Identify which cell holds the provided text, then report its [x, y] central coordinate. 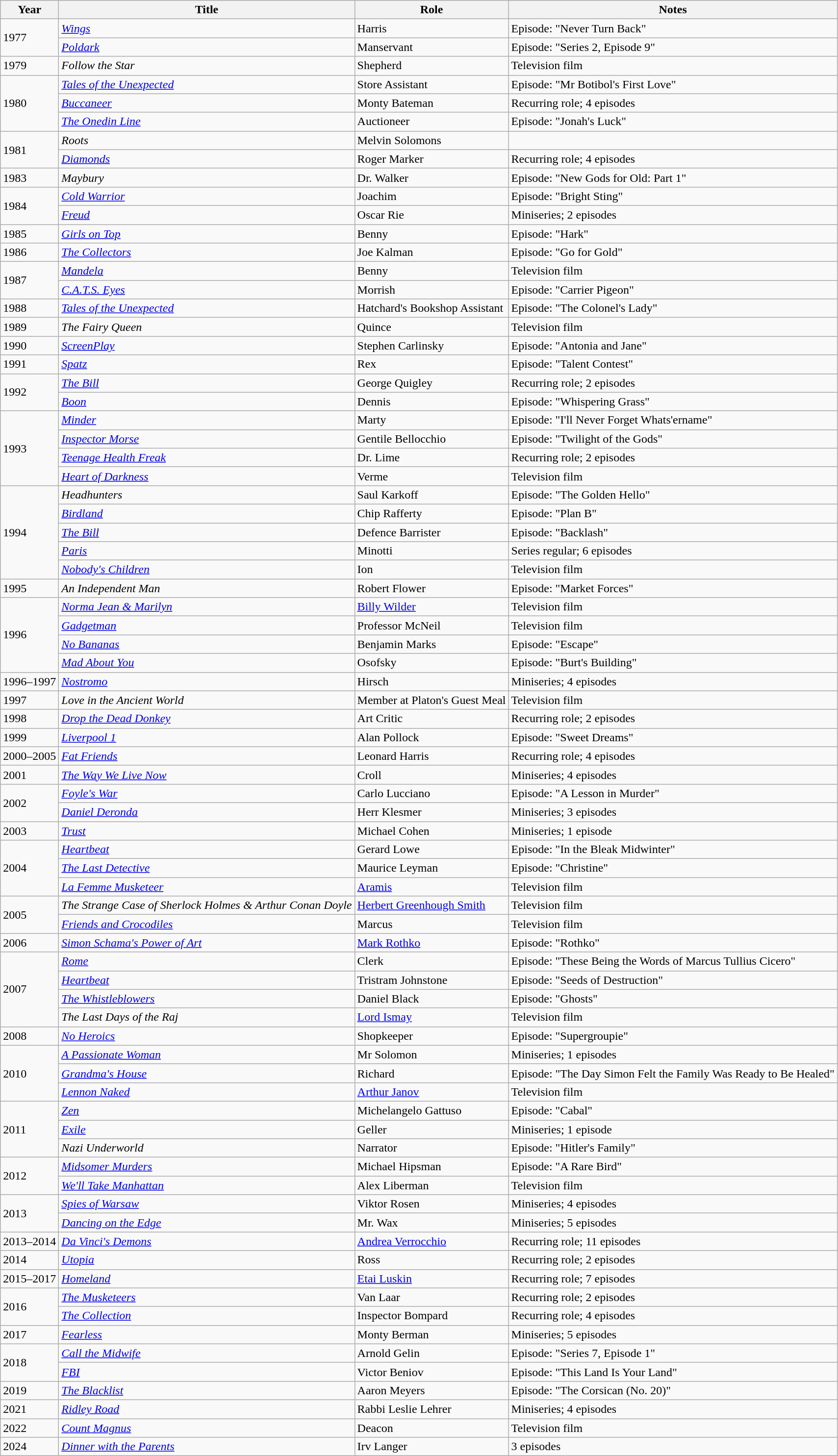
2011 [29, 1129]
1999 [29, 737]
Episode: "Seeds of Destruction" [673, 980]
The Musketeers [207, 1297]
Robert Flower [432, 588]
Rabbi Leslie Lehrer [432, 1409]
Episode: "Hitler's Family" [673, 1148]
1998 [29, 719]
No Bananas [207, 644]
Episode: "The Corsican (No. 20)" [673, 1390]
The Way We Live Now [207, 775]
Episode: "Mr Botibol's First Love" [673, 84]
No Heroics [207, 1036]
Lennon Naked [207, 1092]
Episode: "Backlash" [673, 532]
2019 [29, 1390]
Episode: "Bright Sting" [673, 196]
Episode: "Sweet Dreams" [673, 737]
2024 [29, 1447]
FBI [207, 1372]
Michelangelo Gattuso [432, 1110]
Irv Langer [432, 1447]
1983 [29, 177]
Alan Pollock [432, 737]
Ion [432, 570]
Episode: "A Rare Bird" [673, 1167]
Rex [432, 364]
Episode: "These Being the Words of Marcus Tullius Cicero" [673, 961]
1996–1997 [29, 681]
Dancing on the Edge [207, 1223]
Manservant [432, 47]
Viktor Rosen [432, 1204]
Year [29, 10]
Episode: "In the Bleak Midwinter" [673, 850]
3 episodes [673, 1447]
Marcus [432, 924]
Episode: "Plan B" [673, 513]
Gentile Bellocchio [432, 439]
Herbert Greenhough Smith [432, 905]
2016 [29, 1306]
2013–2014 [29, 1241]
Joe Kalman [432, 252]
Mr. Wax [432, 1223]
2001 [29, 775]
Count Magnus [207, 1428]
Daniel Black [432, 999]
Oscar Rie [432, 215]
Liverpool 1 [207, 737]
Episode: "Market Forces" [673, 588]
Homeland [207, 1279]
An Independent Man [207, 588]
Carlo Lucciano [432, 793]
Dinner with the Parents [207, 1447]
Hirsch [432, 681]
Arthur Janov [432, 1092]
1993 [29, 448]
Aaron Meyers [432, 1390]
1990 [29, 346]
Gadgetman [207, 626]
2008 [29, 1036]
Marty [432, 420]
Roots [207, 140]
Episode: "I'll Never Forget Whats'ername" [673, 420]
2018 [29, 1362]
Daniel Deronda [207, 812]
Michael Cohen [432, 831]
1986 [29, 252]
1985 [29, 234]
Paris [207, 551]
Shepherd [432, 66]
Friends and Crocodiles [207, 924]
Monty Bateman [432, 103]
Notes [673, 10]
Episode: "Twilight of the Gods" [673, 439]
Store Assistant [432, 84]
Arnold Gelin [432, 1353]
Episode: "Cabal" [673, 1110]
Episode: "Supergroupie" [673, 1036]
Episode: "Burt's Building" [673, 663]
Da Vinci's Demons [207, 1241]
Heart of Darkness [207, 476]
Fat Friends [207, 756]
Verme [432, 476]
Dr. Lime [432, 457]
Freud [207, 215]
Joachim [432, 196]
1989 [29, 327]
Cold Warrior [207, 196]
The Collection [207, 1316]
ScreenPlay [207, 346]
Maurice Leyman [432, 868]
1997 [29, 700]
Episode: "This Land Is Your Land" [673, 1372]
Michael Hipsman [432, 1167]
Narrator [432, 1148]
2017 [29, 1334]
Richard [432, 1073]
2010 [29, 1073]
2005 [29, 915]
Dr. Walker [432, 177]
Episode: "Antonia and Jane" [673, 346]
Melvin Solomons [432, 140]
1979 [29, 66]
Simon Schama's Power of Art [207, 943]
Midsomer Murders [207, 1167]
2021 [29, 1409]
Aramis [432, 887]
Nostromo [207, 681]
Lord Ismay [432, 1017]
Title [207, 10]
Zen [207, 1110]
Hatchard's Bookshop Assistant [432, 308]
2004 [29, 868]
Girls on Top [207, 234]
Poldark [207, 47]
Episode: "Rothko" [673, 943]
1980 [29, 103]
Buccaneer [207, 103]
Miniseries; 2 episodes [673, 215]
Recurring role; 7 episodes [673, 1279]
Andrea Verrocchio [432, 1241]
Mandela [207, 271]
2014 [29, 1260]
Nazi Underworld [207, 1148]
The Whistleblowers [207, 999]
Spies of Warsaw [207, 1204]
2015–2017 [29, 1279]
Episode: "The Golden Hello" [673, 495]
Etai Luskin [432, 1279]
Mark Rothko [432, 943]
Rome [207, 961]
1995 [29, 588]
Episode: "Whispering Grass" [673, 402]
Diamonds [207, 159]
Minder [207, 420]
Love in the Ancient World [207, 700]
Wings [207, 28]
1991 [29, 364]
Gerard Lowe [432, 850]
La Femme Musketeer [207, 887]
Boon [207, 402]
Defence Barrister [432, 532]
Auctioneer [432, 122]
The Fairy Queen [207, 327]
Quince [432, 327]
Follow the Star [207, 66]
Saul Karkoff [432, 495]
Member at Platon's Guest Meal [432, 700]
Spatz [207, 364]
The Strange Case of Sherlock Holmes & Arthur Conan Doyle [207, 905]
Episode: "Go for Gold" [673, 252]
1992 [29, 392]
Roger Marker [432, 159]
Fearless [207, 1334]
Chip Rafferty [432, 513]
2002 [29, 803]
Herr Klesmer [432, 812]
Deacon [432, 1428]
Alex Liberman [432, 1185]
Clerk [432, 961]
Call the Midwife [207, 1353]
Leonard Harris [432, 756]
Professor McNeil [432, 626]
Episode: "The Day Simon Felt the Family Was Ready to Be Healed" [673, 1073]
Trust [207, 831]
2000–2005 [29, 756]
Miniseries; 3 episodes [673, 812]
The Blacklist [207, 1390]
Nobody's Children [207, 570]
Ross [432, 1260]
Shopkeeper [432, 1036]
Episode: "New Gods for Old: Part 1" [673, 177]
Van Laar [432, 1297]
1987 [29, 280]
Episode: "Series 7, Episode 1" [673, 1353]
The Onedin Line [207, 122]
We'll Take Manhattan [207, 1185]
Harris [432, 28]
Mr Solomon [432, 1054]
1981 [29, 150]
Headhunters [207, 495]
1988 [29, 308]
Series regular; 6 episodes [673, 551]
Episode: "Jonah's Luck" [673, 122]
Ridley Road [207, 1409]
Episode: "Hark" [673, 234]
Billy Wilder [432, 607]
Art Critic [432, 719]
Foyle's War [207, 793]
Exile [207, 1129]
Tristram Johnstone [432, 980]
2013 [29, 1213]
Episode: "Carrier Pigeon" [673, 290]
Episode: "A Lesson in Murder" [673, 793]
Role [432, 10]
Utopia [207, 1260]
Drop the Dead Donkey [207, 719]
Norma Jean & Marilyn [207, 607]
Episode: "Escape" [673, 644]
1996 [29, 635]
Benjamin Marks [432, 644]
Recurring role; 11 episodes [673, 1241]
Dennis [432, 402]
Osofsky [432, 663]
Episode: "Never Turn Back" [673, 28]
C.A.T.S. Eyes [207, 290]
The Last Detective [207, 868]
2003 [29, 831]
Mad About You [207, 663]
2022 [29, 1428]
Stephen Carlinsky [432, 346]
Episode: "Ghosts" [673, 999]
2007 [29, 989]
Minotti [432, 551]
George Quigley [432, 383]
The Last Days of the Raj [207, 1017]
Episode: "The Colonel's Lady" [673, 308]
2012 [29, 1176]
Episode: "Series 2, Episode 9" [673, 47]
Maybury [207, 177]
1984 [29, 205]
1977 [29, 38]
Inspector Morse [207, 439]
Monty Berman [432, 1334]
Geller [432, 1129]
Morrish [432, 290]
Episode: "Christine" [673, 868]
2006 [29, 943]
Grandma's House [207, 1073]
The Collectors [207, 252]
Teenage Health Freak [207, 457]
Victor Beniov [432, 1372]
Miniseries; 1 episodes [673, 1054]
Birdland [207, 513]
A Passionate Woman [207, 1054]
Croll [432, 775]
Inspector Bompard [432, 1316]
Episode: "Talent Contest" [673, 364]
1994 [29, 532]
